Find where the given text appears and provide that cell's center as (x, y) coordinate. 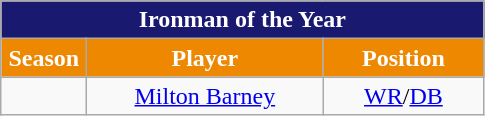
Milton Barney (205, 96)
Ironman of the Year (242, 20)
Season (44, 58)
WR/DB (404, 96)
Position (404, 58)
Player (205, 58)
